Return (x, y) of the center of cell containing provided text 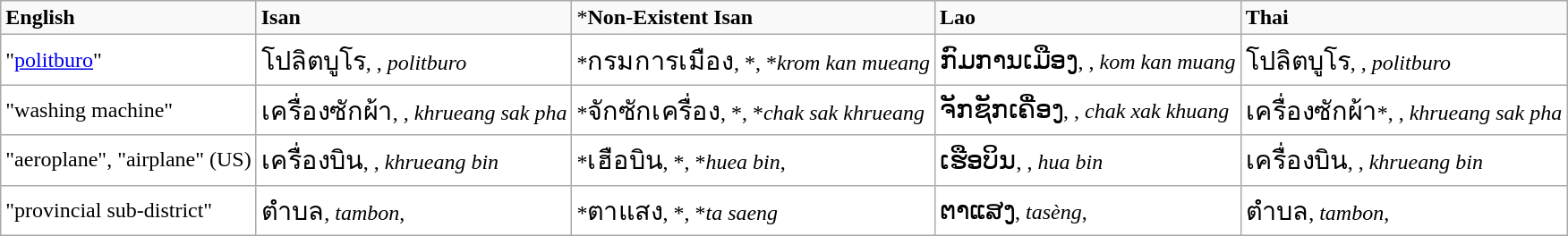
"provincial sub-district" (129, 210)
"politburo" (129, 60)
เครื่องซักผ้า, , khrueang sak pha (413, 110)
ຕາແສງ, tasèng, (1088, 210)
ເຮືອບິນ, , hua bin (1088, 160)
*จักซักเครื่อง, *, *chak sak khrueang (754, 110)
เครื่องซักผ้า*, , khrueang sak pha (1403, 110)
*กรมการเมือง, *, *krom kan mueang (754, 60)
*ตาแสง, *, *ta saeng (754, 210)
"aeroplane", "airplane" (US) (129, 160)
Isan (413, 18)
ຈັກຊັກເຄື່ອງ, , chak xak khuang (1088, 110)
English (129, 18)
Thai (1403, 18)
*เฮือบิน, *, *huea bin, (754, 160)
*Non-Existent Isan (754, 18)
ກົມການເມືອງ, , kom kan muang (1088, 60)
Lao (1088, 18)
"washing machine" (129, 110)
